Identify which cell holds the provided text, then report its [x, y] central coordinate. 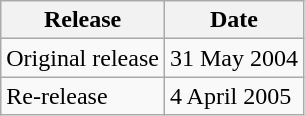
4 April 2005 [234, 96]
Re-release [83, 96]
Original release [83, 58]
Date [234, 20]
Release [83, 20]
31 May 2004 [234, 58]
